Find where the given text appears and provide that cell's center as [X, Y] coordinate. 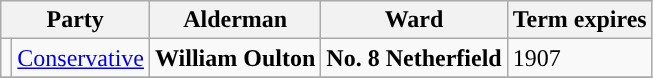
1907 [580, 58]
Alderman [236, 20]
Conservative [81, 58]
Term expires [580, 20]
No. 8 Netherfield [414, 58]
Party [76, 20]
William Oulton [236, 58]
Ward [414, 20]
